Return the (x, y) coordinate for the center point of the cell that contains the specified text.  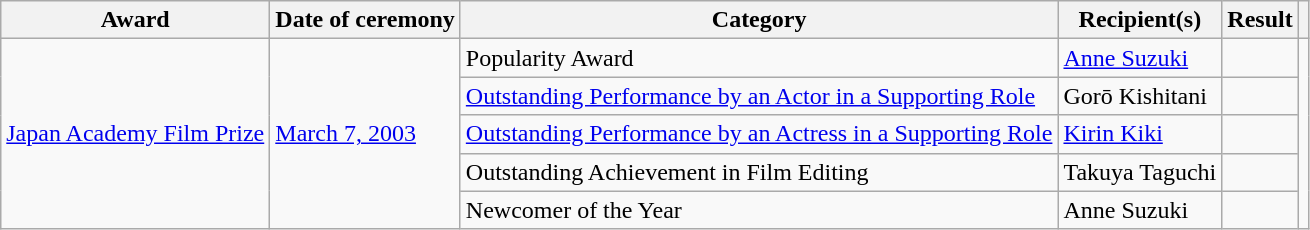
Result (1260, 20)
Japan Academy Film Prize (136, 134)
Date of ceremony (366, 20)
Popularity Award (759, 58)
Outstanding Performance by an Actress in a Supporting Role (759, 134)
Award (136, 20)
Takuya Taguchi (1140, 172)
Recipient(s) (1140, 20)
Category (759, 20)
Outstanding Performance by an Actor in a Supporting Role (759, 96)
Kirin Kiki (1140, 134)
Newcomer of the Year (759, 210)
Outstanding Achievement in Film Editing (759, 172)
Gorō Kishitani (1140, 96)
March 7, 2003 (366, 134)
